From the cell containing the given text, extract its center point as [x, y] coordinate. 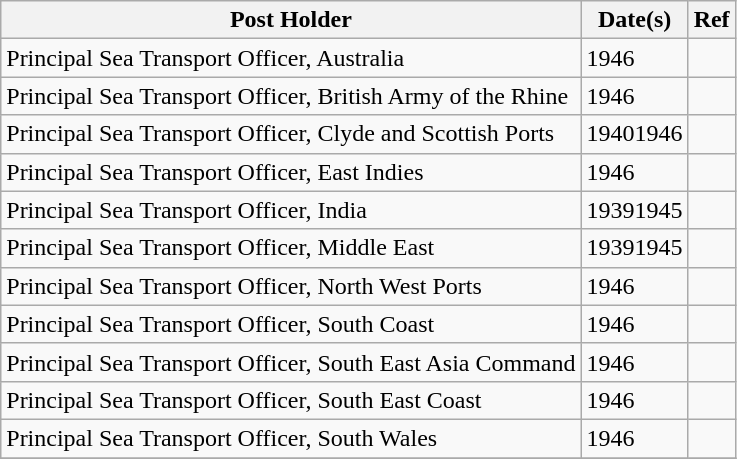
Principal Sea Transport Officer, South East Asia Command [291, 362]
Principal Sea Transport Officer, South Wales [291, 438]
Principal Sea Transport Officer, Australia [291, 58]
Principal Sea Transport Officer, North West Ports [291, 286]
Principal Sea Transport Officer, South East Coast [291, 400]
Principal Sea Transport Officer, British Army of the Rhine [291, 96]
Ref [712, 20]
Date(s) [634, 20]
Principal Sea Transport Officer, Clyde and Scottish Ports [291, 134]
19401946 [634, 134]
Principal Sea Transport Officer, India [291, 210]
Principal Sea Transport Officer, South Coast [291, 324]
Post Holder [291, 20]
Principal Sea Transport Officer, Middle East [291, 248]
Principal Sea Transport Officer, East Indies [291, 172]
